Output the [x, y] coordinate of the center of the cell containing the given text.  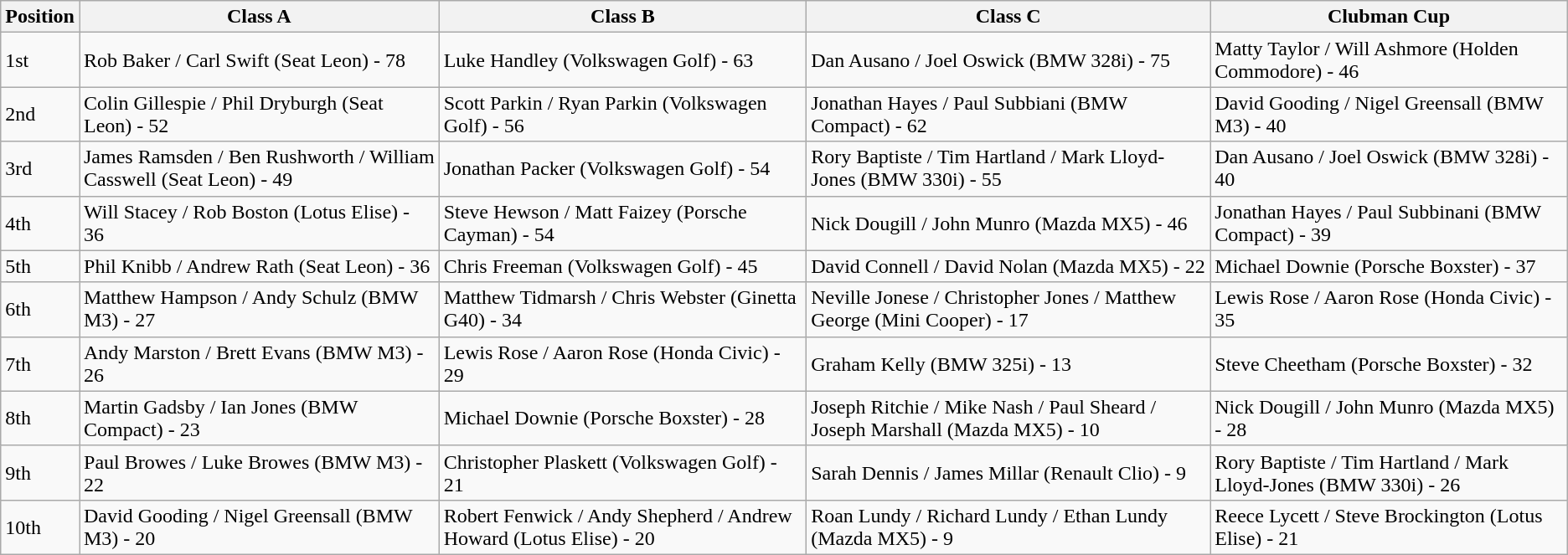
Class A [259, 17]
Luke Handley (Volkswagen Golf) - 63 [622, 60]
10th [40, 527]
Dan Ausano / Joel Oswick (BMW 328i) - 75 [1008, 60]
David Gooding / Nigel Greensall (BMW M3) - 20 [259, 527]
6th [40, 310]
Steve Hewson / Matt Faizey (Porsche Cayman) - 54 [622, 223]
Steve Cheetham (Porsche Boxster) - 32 [1389, 363]
5th [40, 266]
Lewis Rose / Aaron Rose (Honda Civic) - 35 [1389, 310]
2nd [40, 114]
Class B [622, 17]
Dan Ausano / Joel Oswick (BMW 328i) - 40 [1389, 169]
Roan Lundy / Richard Lundy / Ethan Lundy (Mazda MX5) - 9 [1008, 527]
Jonathan Hayes / Paul Subbiani (BMW Compact) - 62 [1008, 114]
James Ramsden / Ben Rushworth / William Casswell (Seat Leon) - 49 [259, 169]
Nick Dougill / John Munro (Mazda MX5) - 46 [1008, 223]
Rory Baptiste / Tim Hartland / Mark Lloyd-Jones (BMW 330i) - 26 [1389, 472]
Will Stacey / Rob Boston (Lotus Elise) - 36 [259, 223]
Jonathan Hayes / Paul Subbinani (BMW Compact) - 39 [1389, 223]
7th [40, 363]
Position [40, 17]
Martin Gadsby / Ian Jones (BMW Compact) - 23 [259, 419]
9th [40, 472]
Joseph Ritchie / Mike Nash / Paul Sheard / Joseph Marshall (Mazda MX5) - 10 [1008, 419]
Matthew Tidmarsh / Chris Webster (Ginetta G40) - 34 [622, 310]
Clubman Cup [1389, 17]
Paul Browes / Luke Browes (BMW M3) - 22 [259, 472]
Colin Gillespie / Phil Dryburgh (Seat Leon) - 52 [259, 114]
David Gooding / Nigel Greensall (BMW M3) - 40 [1389, 114]
Phil Knibb / Andrew Rath (Seat Leon) - 36 [259, 266]
Robert Fenwick / Andy Shepherd / Andrew Howard (Lotus Elise) - 20 [622, 527]
3rd [40, 169]
Rory Baptiste / Tim Hartland / Mark Lloyd-Jones (BMW 330i) - 55 [1008, 169]
Lewis Rose / Aaron Rose (Honda Civic) - 29 [622, 363]
4th [40, 223]
Christopher Plaskett (Volkswagen Golf) - 21 [622, 472]
8th [40, 419]
Matthew Hampson / Andy Schulz (BMW M3) - 27 [259, 310]
Reece Lycett / Steve Brockington (Lotus Elise) - 21 [1389, 527]
Graham Kelly (BMW 325i) - 13 [1008, 363]
Matty Taylor / Will Ashmore (Holden Commodore) - 46 [1389, 60]
Neville Jonese / Christopher Jones / Matthew George (Mini Cooper) - 17 [1008, 310]
1st [40, 60]
David Connell / David Nolan (Mazda MX5) - 22 [1008, 266]
Scott Parkin / Ryan Parkin (Volkswagen Golf) - 56 [622, 114]
Class C [1008, 17]
Andy Marston / Brett Evans (BMW M3) - 26 [259, 363]
Michael Downie (Porsche Boxster) - 28 [622, 419]
Michael Downie (Porsche Boxster) - 37 [1389, 266]
Nick Dougill / John Munro (Mazda MX5) - 28 [1389, 419]
Jonathan Packer (Volkswagen Golf) - 54 [622, 169]
Sarah Dennis / James Millar (Renault Clio) - 9 [1008, 472]
Chris Freeman (Volkswagen Golf) - 45 [622, 266]
Rob Baker / Carl Swift (Seat Leon) - 78 [259, 60]
